Scan for the cell matching the given text and deliver its [X, Y] coordinate at center. 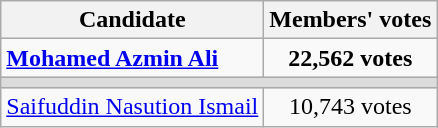
22,562 votes [350, 58]
Saifuddin Nasution Ismail [132, 107]
10,743 votes [350, 107]
Members' votes [350, 20]
Candidate [132, 20]
Mohamed Azmin Ali [132, 58]
